Locate the cell with the specified text and output its (X, Y) center coordinate. 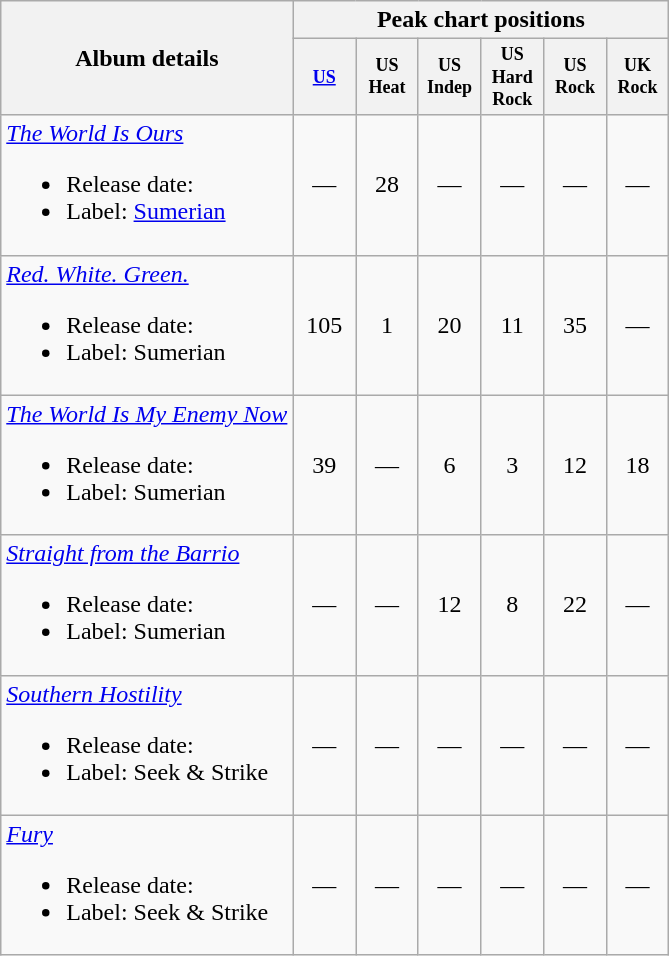
28 (388, 185)
Straight from the BarrioRelease date: Label: Sumerian (147, 605)
22 (576, 605)
8 (512, 605)
US Indep (450, 77)
3 (512, 465)
11 (512, 325)
UK Rock (638, 77)
39 (324, 465)
The World Is My Enemy NowRelease date: Label: Sumerian (147, 465)
Album details (147, 58)
Red. White. Green.Release date: Label: Sumerian (147, 325)
US Hard Rock (512, 77)
US Rock (576, 77)
Peak chart positions (481, 20)
105 (324, 325)
US (324, 77)
18 (638, 465)
FuryRelease date: Label: Seek & Strike (147, 885)
1 (388, 325)
Southern HostilityRelease date: Label: Seek & Strike (147, 745)
35 (576, 325)
The World Is OursRelease date: Label: Sumerian (147, 185)
US Heat (388, 77)
6 (450, 465)
20 (450, 325)
